Pinpoint the cell where the given text exists, returning its [x, y] midpoint coordinate. 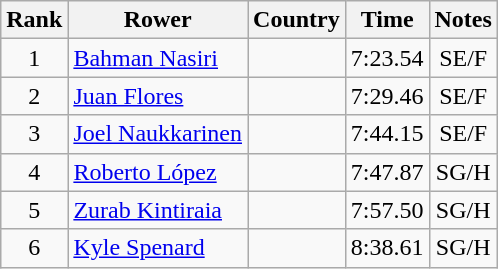
Notes [463, 20]
7:44.15 [387, 134]
1 [34, 58]
Joel Naukkarinen [158, 134]
Time [387, 20]
6 [34, 248]
Rower [158, 20]
Zurab Kintiraia [158, 210]
Roberto López [158, 172]
4 [34, 172]
Country [297, 20]
7:47.87 [387, 172]
2 [34, 96]
5 [34, 210]
Bahman Nasiri [158, 58]
8:38.61 [387, 248]
7:29.46 [387, 96]
Rank [34, 20]
7:23.54 [387, 58]
7:57.50 [387, 210]
Kyle Spenard [158, 248]
3 [34, 134]
Juan Flores [158, 96]
